Search for the cell housing the specified text and yield its (x, y) center coordinate. 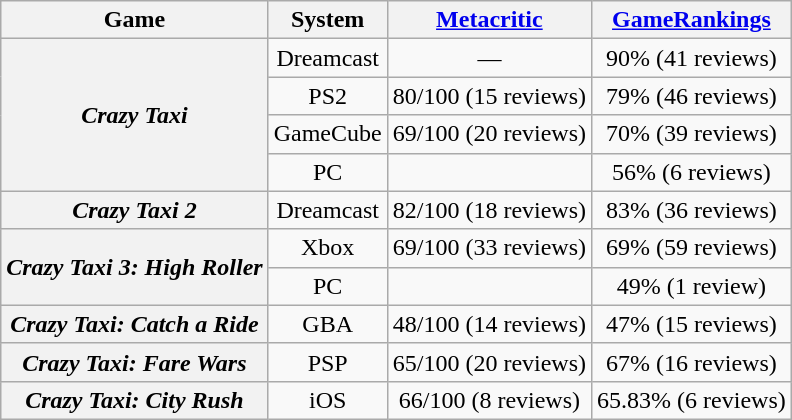
67% (16 reviews) (692, 362)
65.83% (6 reviews) (692, 400)
83% (36 reviews) (692, 210)
— (489, 58)
70% (39 reviews) (692, 134)
49% (1 review) (692, 286)
80/100 (15 reviews) (489, 96)
90% (41 reviews) (692, 58)
PS2 (328, 96)
65/100 (20 reviews) (489, 362)
Crazy Taxi: Catch a Ride (135, 324)
Crazy Taxi 2 (135, 210)
69/100 (33 reviews) (489, 248)
56% (6 reviews) (692, 172)
Crazy Taxi: Fare Wars (135, 362)
79% (46 reviews) (692, 96)
Xbox (328, 248)
GameCube (328, 134)
GameRankings (692, 20)
GBA (328, 324)
System (328, 20)
48/100 (14 reviews) (489, 324)
PSP (328, 362)
Crazy Taxi 3: High Roller (135, 267)
47% (15 reviews) (692, 324)
69% (59 reviews) (692, 248)
Crazy Taxi (135, 115)
69/100 (20 reviews) (489, 134)
Metacritic (489, 20)
Game (135, 20)
82/100 (18 reviews) (489, 210)
Crazy Taxi: City Rush (135, 400)
iOS (328, 400)
66/100 (8 reviews) (489, 400)
